Return (x, y) of the center of cell containing provided text 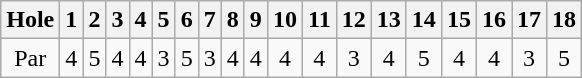
12 (354, 20)
Par (30, 58)
18 (564, 20)
13 (388, 20)
16 (494, 20)
14 (424, 20)
Hole (30, 20)
10 (284, 20)
1 (72, 20)
7 (210, 20)
6 (186, 20)
8 (232, 20)
9 (256, 20)
17 (530, 20)
11 (319, 20)
15 (458, 20)
2 (94, 20)
